Identify which cell holds the provided text, then report its [x, y] central coordinate. 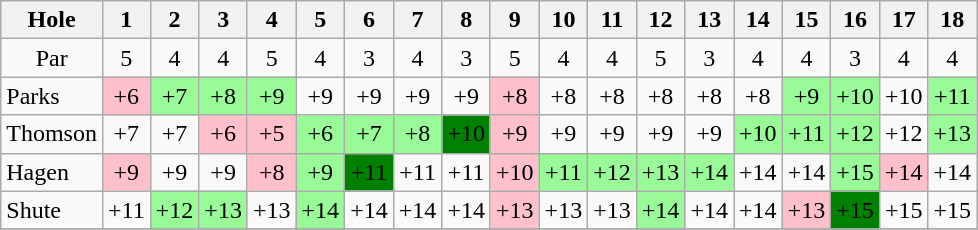
1 [126, 20]
+5 [272, 134]
Hole [52, 20]
Shute [52, 210]
6 [370, 20]
15 [806, 20]
Hagen [52, 172]
7 [418, 20]
8 [466, 20]
16 [856, 20]
2 [174, 20]
Thomson [52, 134]
18 [952, 20]
14 [758, 20]
10 [564, 20]
9 [514, 20]
17 [904, 20]
11 [612, 20]
12 [660, 20]
Parks [52, 96]
13 [710, 20]
Par [52, 58]
